Locate the cell with the specified text and output its (X, Y) center coordinate. 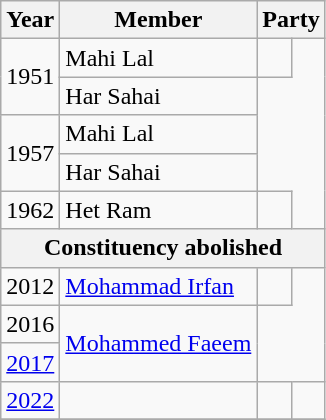
2012 (30, 286)
1962 (30, 210)
Year (30, 20)
1957 (30, 153)
Party (291, 20)
Mohammad Irfan (158, 286)
1951 (30, 77)
Het Ram (158, 210)
2022 (30, 400)
Member (158, 20)
Mohammed Faeem (158, 343)
2017 (30, 362)
Constituency abolished (163, 248)
2016 (30, 324)
